Extract the [x, y] coordinate from the center of the cell holding the provided text.  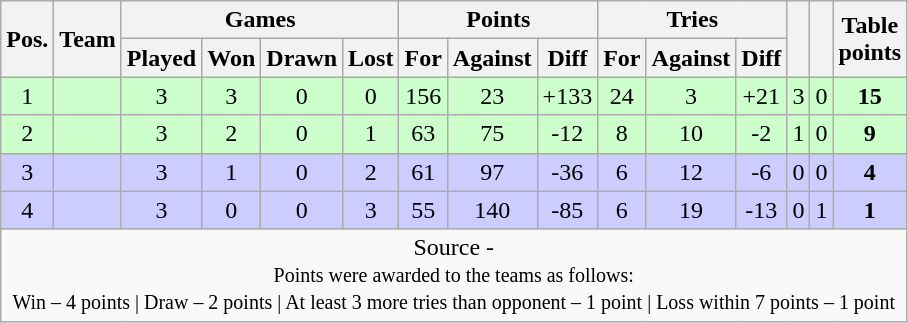
23 [492, 96]
9 [870, 134]
-36 [568, 172]
63 [423, 134]
Team [88, 39]
140 [492, 210]
Lost [371, 58]
Pos. [28, 39]
10 [691, 134]
-85 [568, 210]
Points [498, 20]
12 [691, 172]
Games [260, 20]
75 [492, 134]
Tablepoints [870, 39]
Tries [692, 20]
55 [423, 210]
Drawn [302, 58]
-12 [568, 134]
61 [423, 172]
15 [870, 96]
Played [161, 58]
Won [232, 58]
+133 [568, 96]
97 [492, 172]
156 [423, 96]
+21 [762, 96]
-13 [762, 210]
-6 [762, 172]
-2 [762, 134]
19 [691, 210]
8 [622, 134]
24 [622, 96]
